Return [x, y] of the center of cell containing provided text 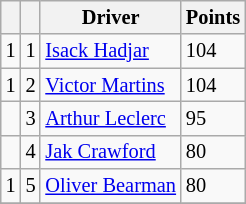
Victor Martins [110, 85]
Points [213, 17]
3 [31, 118]
4 [31, 152]
Driver [110, 17]
Arthur Leclerc [110, 118]
95 [213, 118]
Oliver Bearman [110, 186]
5 [31, 186]
Jak Crawford [110, 152]
2 [31, 85]
Isack Hadjar [110, 51]
